Output the [X, Y] coordinate of the center of the cell containing the given text.  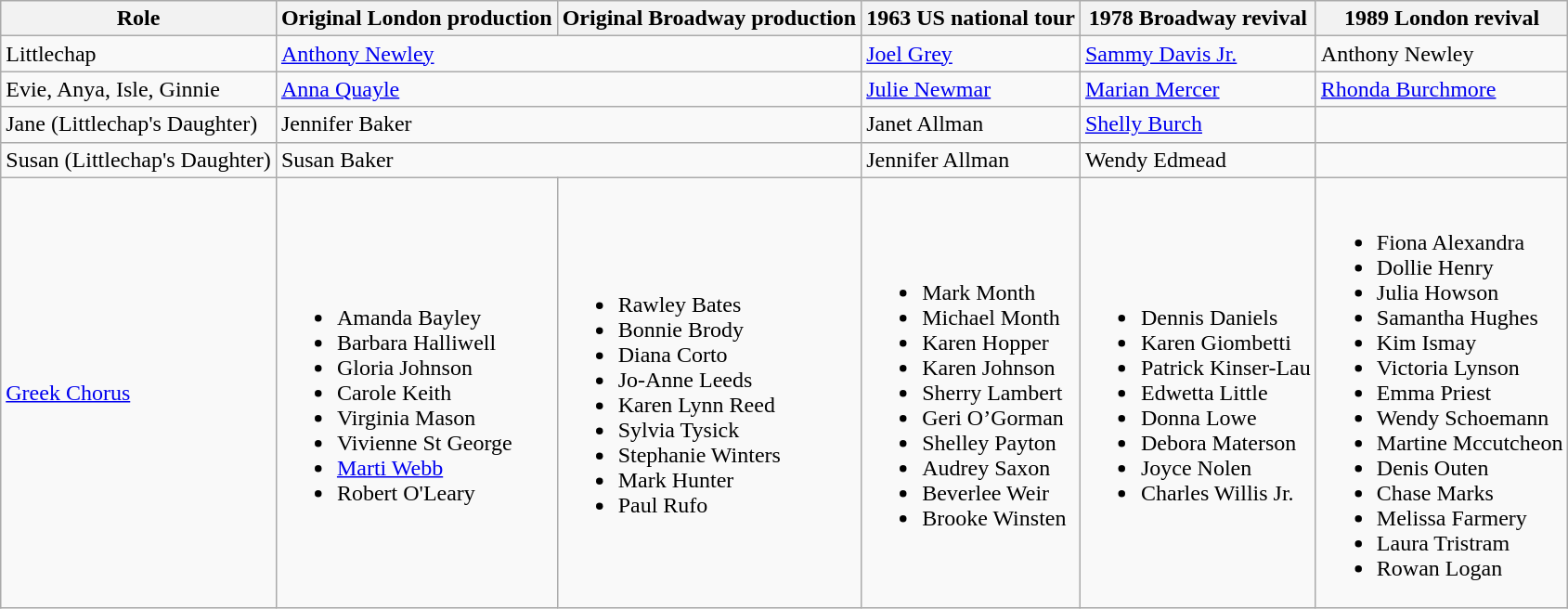
Marian Mercer [1198, 89]
Shelly Burch [1198, 124]
1989 London revival [1442, 19]
Rawley BatesBonnie BrodyDiana CortoJo-Anne LeedsKaren Lynn ReedSylvia TysickStephanie WintersMark HunterPaul Rufo [709, 393]
Rhonda Burchmore [1442, 89]
Julie Newmar [971, 89]
Sammy Davis Jr. [1198, 54]
1978 Broadway revival [1198, 19]
Littlechap [139, 54]
Anna Quayle [568, 89]
Jennifer Baker [568, 124]
Mark MonthMichael MonthKaren HopperKaren JohnsonSherry LambertGeri O’GormanShelley PaytonAudrey SaxonBeverlee WeirBrooke Winsten [971, 393]
Role [139, 19]
Susan Baker [568, 160]
Amanda BayleyBarbara HalliwellGloria JohnsonCarole KeithVirginia MasonVivienne St GeorgeMarti WebbRobert O'Leary [416, 393]
Janet Allman [971, 124]
Original London production [416, 19]
Wendy Edmead [1198, 160]
Greek Chorus [139, 393]
Susan (Littlechap's Daughter) [139, 160]
Evie, Anya, Isle, Ginnie [139, 89]
Original Broadway production [709, 19]
Dennis DanielsKaren GiombettiPatrick Kinser-LauEdwetta LittleDonna LoweDebora MatersonJoyce NolenCharles Willis Jr. [1198, 393]
Jennifer Allman [971, 160]
1963 US national tour [971, 19]
Jane (Littlechap's Daughter) [139, 124]
Joel Grey [971, 54]
